Locate the cell with the specified text and output its [x, y] center coordinate. 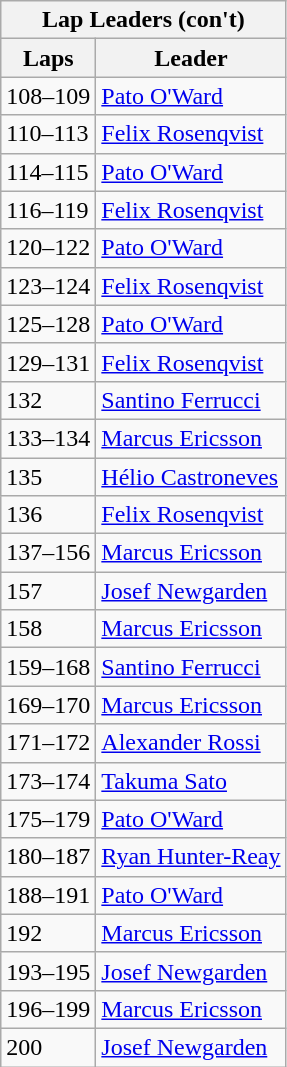
125–128 [48, 324]
133–134 [48, 438]
157 [48, 591]
Hélio Castroneves [191, 477]
137–156 [48, 553]
180–187 [48, 857]
114–115 [48, 172]
110–113 [48, 134]
169–170 [48, 705]
129–131 [48, 362]
171–172 [48, 743]
Laps [48, 58]
188–191 [48, 895]
200 [48, 1047]
Alexander Rossi [191, 743]
193–195 [48, 971]
Takuma Sato [191, 781]
196–199 [48, 1009]
158 [48, 629]
175–179 [48, 819]
120–122 [48, 248]
136 [48, 515]
116–119 [48, 210]
192 [48, 933]
Leader [191, 58]
108–109 [48, 96]
135 [48, 477]
173–174 [48, 781]
132 [48, 400]
123–124 [48, 286]
Ryan Hunter-Reay [191, 857]
Lap Leaders (con't) [144, 20]
159–168 [48, 667]
